Return (X, Y) of the center of cell containing provided text 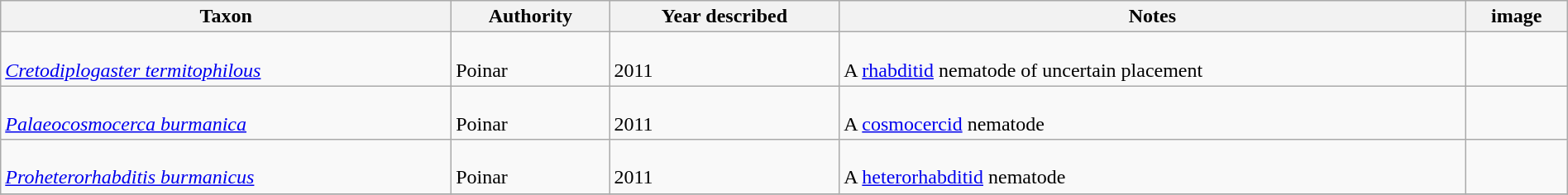
A cosmocercid nematode (1153, 112)
Year described (724, 17)
image (1517, 17)
Notes (1153, 17)
A heterorhabditid nematode (1153, 167)
Proheterorhabditis burmanicus (227, 167)
Taxon (227, 17)
A rhabditid nematode of uncertain placement (1153, 59)
Cretodiplogaster termitophilous (227, 59)
Authority (531, 17)
Palaeocosmocerca burmanica (227, 112)
